Identify which cell holds the provided text, then report its [x, y] central coordinate. 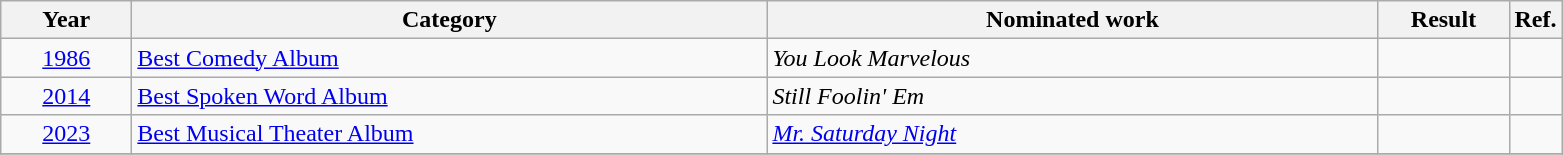
Result [1444, 20]
Nominated work [1072, 20]
1986 [66, 58]
Best Musical Theater Album [450, 134]
Best Spoken Word Album [450, 96]
2023 [66, 134]
Still Foolin' Em [1072, 96]
Category [450, 20]
Mr. Saturday Night [1072, 134]
Best Comedy Album [450, 58]
2014 [66, 96]
You Look Marvelous [1072, 58]
Year [66, 20]
Ref. [1536, 20]
